Capture the cell that displays the provided text and extract its (x, y) central coordinate. 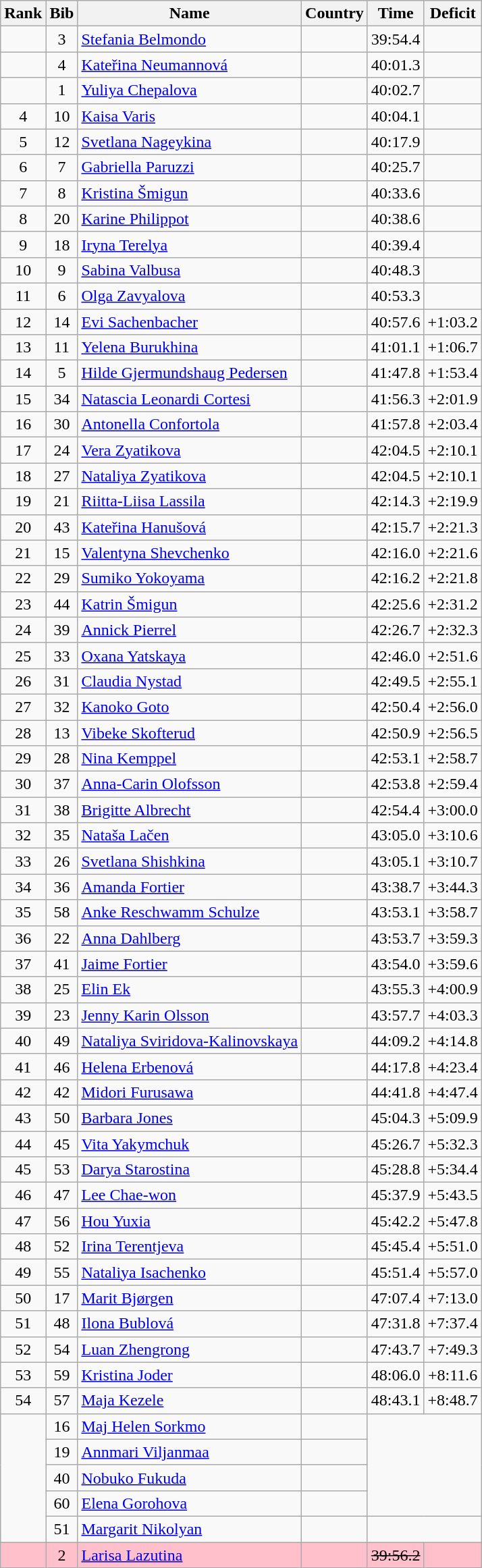
+7:13.0 (452, 1298)
Kristina Joder (190, 1375)
+1:53.4 (452, 373)
Darya Starostina (190, 1170)
42:25.6 (396, 604)
+5:43.5 (452, 1195)
Irina Terentjeva (190, 1247)
47:31.8 (396, 1324)
58 (62, 913)
1 (62, 90)
42:54.4 (396, 810)
Amanda Fortier (190, 887)
+3:58.7 (452, 913)
60 (62, 1503)
55 (62, 1272)
Gabriella Paruzzi (190, 167)
57 (62, 1401)
41:56.3 (396, 399)
+4:00.9 (452, 990)
+3:10.7 (452, 861)
43:05.0 (396, 836)
+5:34.4 (452, 1170)
Kaisa Varis (190, 116)
+4:03.3 (452, 1015)
Oxana Yatskaya (190, 655)
Riitta-Liisa Lassila (190, 502)
43:38.7 (396, 887)
45:26.7 (396, 1144)
43:05.1 (396, 861)
42:50.9 (396, 732)
40:57.6 (396, 322)
+3:59.3 (452, 938)
42:26.7 (396, 630)
+4:47.4 (452, 1092)
Anke Reschwamm Schulze (190, 913)
Maja Kezele (190, 1401)
Marit Bjørgen (190, 1298)
Country (335, 13)
47:07.4 (396, 1298)
Nataša Lačen (190, 836)
+5:09.9 (452, 1118)
Valentyna Shevchenko (190, 553)
40:17.9 (396, 142)
Svetlana Nageykina (190, 142)
+3:59.6 (452, 964)
40:39.4 (396, 244)
40:04.1 (396, 116)
42:16.0 (396, 553)
Barbara Jones (190, 1118)
42:16.2 (396, 578)
+5:51.0 (452, 1247)
Deficit (452, 13)
39:54.4 (396, 39)
Name (190, 13)
40:01.3 (396, 65)
43:55.3 (396, 990)
+5:32.3 (452, 1144)
+2:19.9 (452, 502)
42:50.4 (396, 707)
Annmari Viljanmaa (190, 1452)
Jaime Fortier (190, 964)
Nataliya Sviridova-Kalinovskaya (190, 1041)
42:53.8 (396, 784)
Maj Helen Sorkmo (190, 1426)
Claudia Nystad (190, 681)
Vera Zyatikova (190, 450)
44:09.2 (396, 1041)
Stefania Belmondo (190, 39)
Nataliya Isachenko (190, 1272)
Ilona Bublová (190, 1324)
+3:10.6 (452, 836)
+4:14.8 (452, 1041)
3 (62, 39)
+2:55.1 (452, 681)
Svetlana Shishkina (190, 861)
+2:03.4 (452, 425)
Time (396, 13)
Kanoko Goto (190, 707)
+2:32.3 (452, 630)
Midori Furusawa (190, 1092)
45:37.9 (396, 1195)
+2:59.4 (452, 784)
45:04.3 (396, 1118)
59 (62, 1375)
Luan Zhengrong (190, 1349)
2 (62, 1555)
Elena Gorohova (190, 1503)
+7:49.3 (452, 1349)
Nobuko Fukuda (190, 1478)
+8:48.7 (452, 1401)
+3:00.0 (452, 810)
+7:37.4 (452, 1324)
+2:01.9 (452, 399)
42:49.5 (396, 681)
Bib (62, 13)
40:48.3 (396, 270)
+2:31.2 (452, 604)
Antonella Confortola (190, 425)
Elin Ek (190, 990)
+2:21.6 (452, 553)
43:57.7 (396, 1015)
Jenny Karin Olsson (190, 1015)
+8:11.6 (452, 1375)
40:02.7 (396, 90)
Iryna Terelya (190, 244)
+2:21.3 (452, 527)
Larisa Lazutina (190, 1555)
Helena Erbenová (190, 1066)
Karine Philippot (190, 219)
Yelena Burukhina (190, 348)
Vibeke Skofterud (190, 732)
Olga Zavyalova (190, 296)
40:38.6 (396, 219)
Margarit Nikolyan (190, 1529)
41:57.8 (396, 425)
43:54.0 (396, 964)
+5:47.8 (452, 1221)
+3:44.3 (452, 887)
Kateřina Neumannová (190, 65)
45:51.4 (396, 1272)
42:14.3 (396, 502)
Katrin Šmigun (190, 604)
43:53.1 (396, 913)
44:17.8 (396, 1066)
+1:06.7 (452, 348)
Yuliya Chepalova (190, 90)
Annick Pierrel (190, 630)
Hilde Gjermundshaug Pedersen (190, 373)
+4:23.4 (452, 1066)
45:42.2 (396, 1221)
Vita Yakymchuk (190, 1144)
39:56.2 (396, 1555)
44:41.8 (396, 1092)
Natascia Leonardi Cortesi (190, 399)
56 (62, 1221)
Brigitte Albrecht (190, 810)
42:15.7 (396, 527)
Anna-Carin Olofsson (190, 784)
Sumiko Yokoyama (190, 578)
48:43.1 (396, 1401)
45:28.8 (396, 1170)
Kateřina Hanušová (190, 527)
+2:51.6 (452, 655)
+1:03.2 (452, 322)
47:43.7 (396, 1349)
41:01.1 (396, 348)
45:45.4 (396, 1247)
Hou Yuxia (190, 1221)
+2:58.7 (452, 759)
+2:56.5 (452, 732)
Nina Kemppel (190, 759)
+5:57.0 (452, 1272)
42:46.0 (396, 655)
40:53.3 (396, 296)
Lee Chae-won (190, 1195)
Anna Dahlberg (190, 938)
Nataliya Zyatikova (190, 476)
Sabina Valbusa (190, 270)
41:47.8 (396, 373)
Rank (23, 13)
Kristina Šmigun (190, 193)
40:33.6 (396, 193)
40:25.7 (396, 167)
+2:56.0 (452, 707)
Evi Sachenbacher (190, 322)
43:53.7 (396, 938)
42:53.1 (396, 759)
48:06.0 (396, 1375)
+2:21.8 (452, 578)
